Output the [x, y] coordinate of the center of the cell containing the given text.  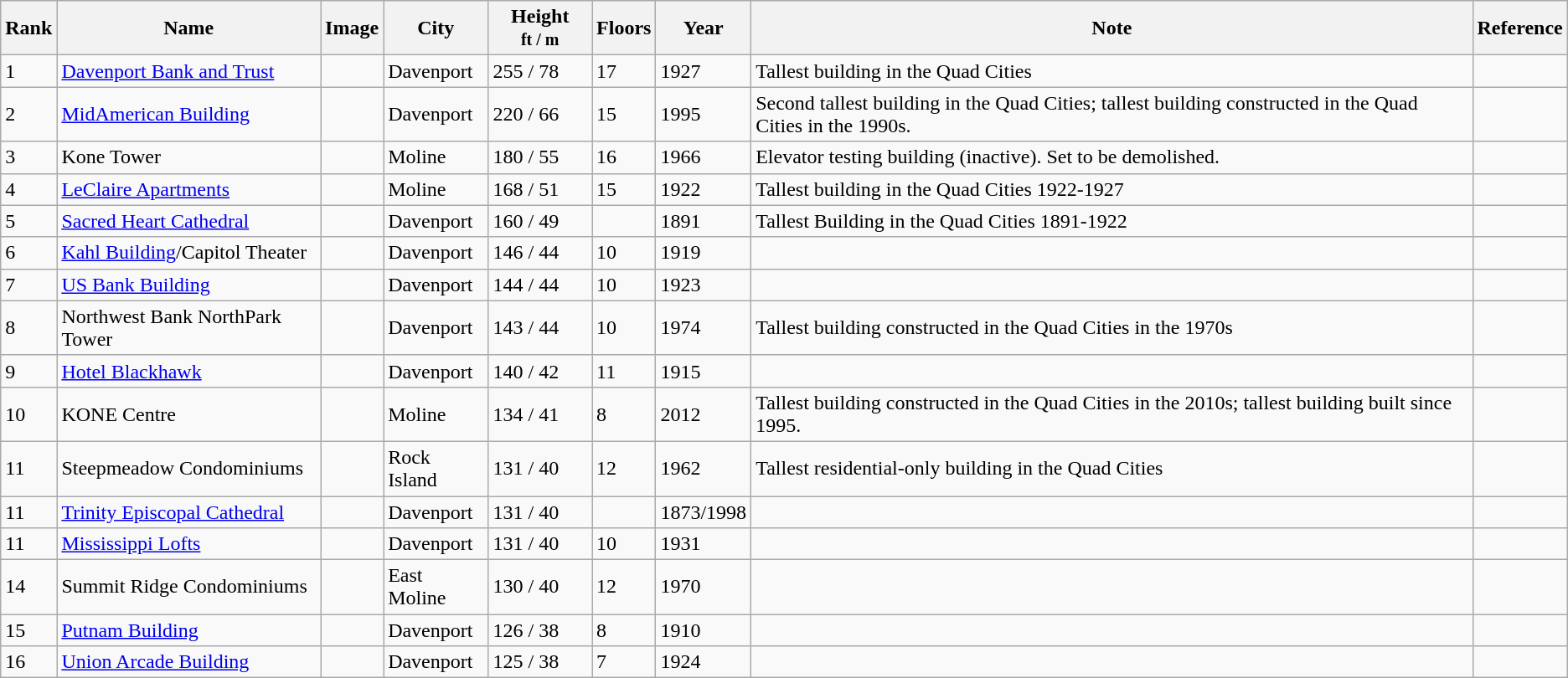
14 [28, 588]
1962 [704, 469]
4 [28, 189]
1974 [704, 328]
1924 [704, 662]
Northwest Bank NorthPark Tower [189, 328]
Heightft / m [540, 28]
17 [624, 71]
Note [1112, 28]
Davenport Bank and Trust [189, 71]
1923 [704, 285]
143 / 44 [540, 328]
Kahl Building/Capitol Theater [189, 253]
1970 [704, 588]
9 [28, 371]
2 [28, 114]
Name [189, 28]
144 / 44 [540, 285]
1 [28, 71]
134 / 41 [540, 413]
Summit Ridge Condominiums [189, 588]
Sacred Heart Cathedral [189, 221]
1927 [704, 71]
180 / 55 [540, 157]
Rank [28, 28]
Second tallest building in the Quad Cities; tallest building constructed in the Quad Cities in the 1990s. [1112, 114]
1891 [704, 221]
1966 [704, 157]
Putnam Building [189, 630]
Elevator testing building (inactive). Set to be demolished. [1112, 157]
6 [28, 253]
Tallest building constructed in the Quad Cities in the 2010s; tallest building built since 1995. [1112, 413]
Mississippi Lofts [189, 544]
126 / 38 [540, 630]
Kone Tower [189, 157]
1915 [704, 371]
Tallest Building in the Quad Cities 1891-1922 [1112, 221]
Year [704, 28]
LeClaire Apartments [189, 189]
160 / 49 [540, 221]
140 / 42 [540, 371]
1931 [704, 544]
US Bank Building [189, 285]
East Moline [436, 588]
1873/1998 [704, 511]
Tallest building in the Quad Cities 1922-1927 [1112, 189]
Tallest residential-only building in the Quad Cities [1112, 469]
Floors [624, 28]
Image [352, 28]
Trinity Episcopal Cathedral [189, 511]
2012 [704, 413]
City [436, 28]
Rock Island [436, 469]
KONE Centre [189, 413]
MidAmerican Building [189, 114]
125 / 38 [540, 662]
168 / 51 [540, 189]
Tallest building in the Quad Cities [1112, 71]
1919 [704, 253]
255 / 78 [540, 71]
Reference [1519, 28]
1995 [704, 114]
Tallest building constructed in the Quad Cities in the 1970s [1112, 328]
1922 [704, 189]
146 / 44 [540, 253]
1910 [704, 630]
Steepmeadow Condominiums [189, 469]
3 [28, 157]
Hotel Blackhawk [189, 371]
5 [28, 221]
220 / 66 [540, 114]
Union Arcade Building [189, 662]
130 / 40 [540, 588]
